Scan for the cell matching the given text and deliver its (x, y) coordinate at center. 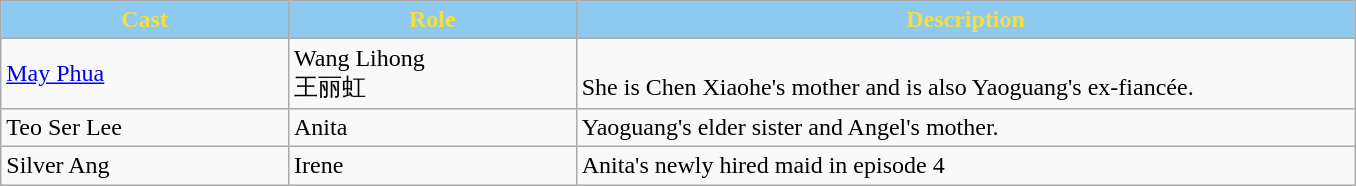
May Phua (145, 74)
Teo Ser Lee (145, 127)
Anita's newly hired maid in episode 4 (966, 165)
Yaoguang's elder sister and Angel's mother. (966, 127)
Irene (432, 165)
Wang Lihong 王丽虹 (432, 74)
Silver Ang (145, 165)
Cast (145, 20)
Description (966, 20)
She is Chen Xiaohe's mother and is also Yaoguang's ex-fiancée. (966, 74)
Role (432, 20)
Anita (432, 127)
